Identify which cell holds the provided text, then report its [X, Y] central coordinate. 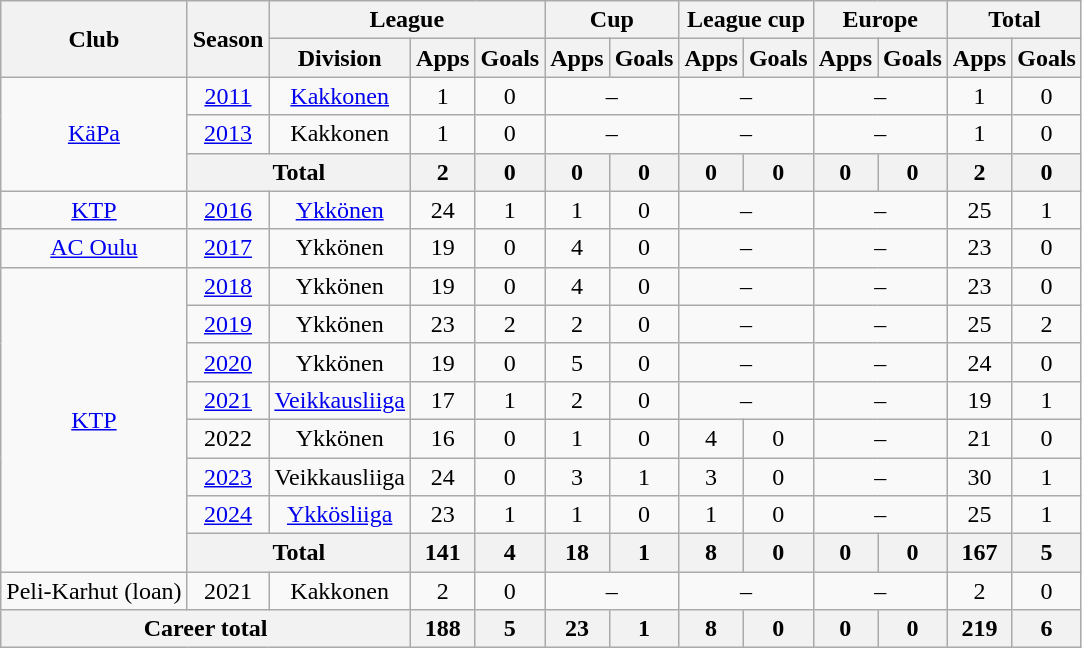
17 [443, 400]
2011 [228, 96]
2016 [228, 210]
6 [1047, 629]
Cup [612, 20]
16 [443, 438]
2020 [228, 362]
Club [94, 39]
2023 [228, 477]
141 [443, 553]
League cup [746, 20]
2019 [228, 324]
AC Oulu [94, 248]
2013 [228, 134]
21 [979, 438]
2017 [228, 248]
Season [228, 39]
KäPa [94, 134]
2018 [228, 286]
219 [979, 629]
2022 [228, 438]
18 [577, 553]
Europe [880, 20]
Career total [206, 629]
30 [979, 477]
188 [443, 629]
2024 [228, 515]
Peli-Karhut (loan) [94, 591]
League [407, 20]
Ykkösliiga [340, 515]
167 [979, 553]
Division [340, 58]
